Scan for the cell matching the given text and deliver its [X, Y] coordinate at center. 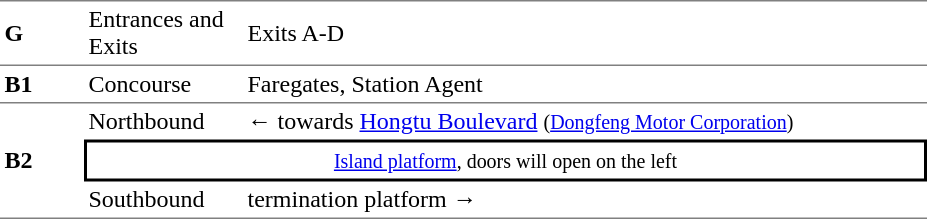
Faregates, Station Agent [585, 85]
Entrances and Exits [164, 33]
← towards Hongtu Boulevard (Dongfeng Motor Corporation) [585, 122]
Island platform, doors will open on the left [506, 161]
Exits A-D [585, 33]
G [42, 33]
Northbound [164, 122]
Concourse [164, 85]
B1 [42, 85]
